Find where the given text appears and provide that cell's center as [X, Y] coordinate. 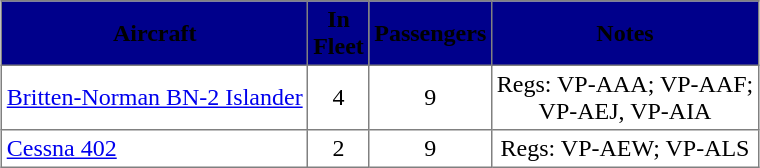
Passengers [430, 33]
Notes [626, 33]
2 [338, 149]
Britten-Norman BN-2 Islander [154, 97]
In Fleet [338, 33]
4 [338, 97]
Cessna 402 [154, 149]
Regs: VP-AAA; VP-AAF;VP-AEJ, VP-AIA [626, 97]
Aircraft [154, 33]
Regs: VP-AEW; VP-ALS [626, 149]
